Extract the (x, y) coordinate from the center of the cell holding the provided text.  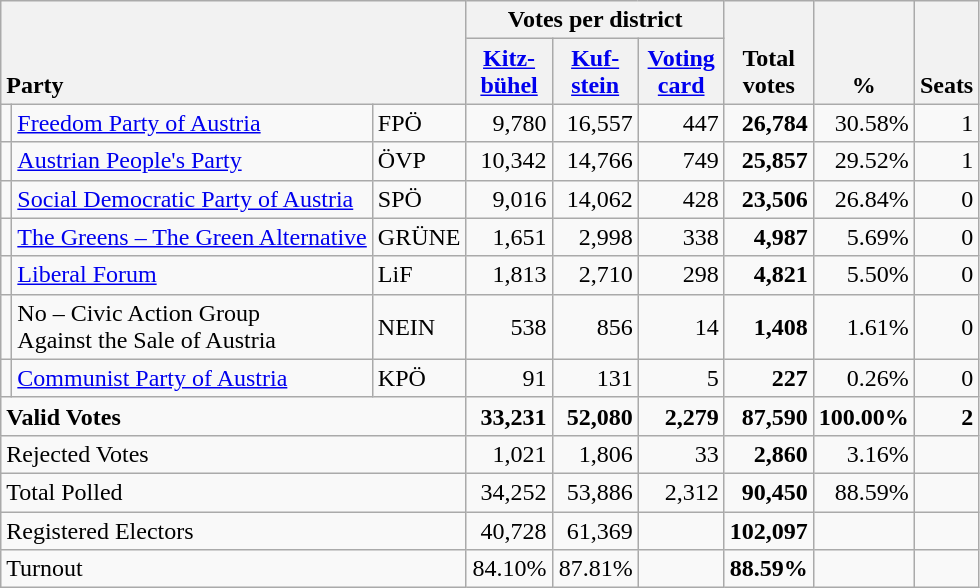
2,279 (681, 416)
4,987 (768, 237)
61,369 (595, 531)
227 (768, 378)
14 (681, 326)
Liberal Forum (192, 275)
2,998 (595, 237)
428 (681, 199)
Rejected Votes (234, 454)
16,557 (595, 123)
298 (681, 275)
No – Civic Action GroupAgainst the Sale of Austria (192, 326)
25,857 (768, 161)
5.69% (864, 237)
10,342 (509, 161)
91 (509, 378)
2,312 (681, 492)
9,780 (509, 123)
0.26% (864, 378)
2,710 (595, 275)
Registered Electors (234, 531)
26,784 (768, 123)
2 (946, 416)
Kitz-bühel (509, 72)
1,813 (509, 275)
9,016 (509, 199)
1,021 (509, 454)
LiF (419, 275)
ÖVP (419, 161)
30.58% (864, 123)
Total Polled (234, 492)
Votingcard (681, 72)
2,860 (768, 454)
23,506 (768, 199)
Freedom Party of Austria (192, 123)
3.16% (864, 454)
The Greens – The Green Alternative (192, 237)
SPÖ (419, 199)
87.81% (595, 569)
53,886 (595, 492)
84.10% (509, 569)
33,231 (509, 416)
KPÖ (419, 378)
Communist Party of Austria (192, 378)
26.84% (864, 199)
4,821 (768, 275)
447 (681, 123)
Social Democratic Party of Austria (192, 199)
Kuf-stein (595, 72)
1,651 (509, 237)
90,450 (768, 492)
Totalvotes (768, 52)
FPÖ (419, 123)
Seats (946, 52)
34,252 (509, 492)
1,806 (595, 454)
102,097 (768, 531)
14,766 (595, 161)
1,408 (768, 326)
29.52% (864, 161)
5.50% (864, 275)
338 (681, 237)
100.00% (864, 416)
Party (234, 52)
131 (595, 378)
1.61% (864, 326)
856 (595, 326)
14,062 (595, 199)
33 (681, 454)
749 (681, 161)
87,590 (768, 416)
52,080 (595, 416)
% (864, 52)
Votes per district (595, 20)
NEIN (419, 326)
5 (681, 378)
GRÜNE (419, 237)
40,728 (509, 531)
Valid Votes (234, 416)
538 (509, 326)
Austrian People's Party (192, 161)
Turnout (234, 569)
